For the text-containing cell, return its midpoint in (x, y) coordinate format. 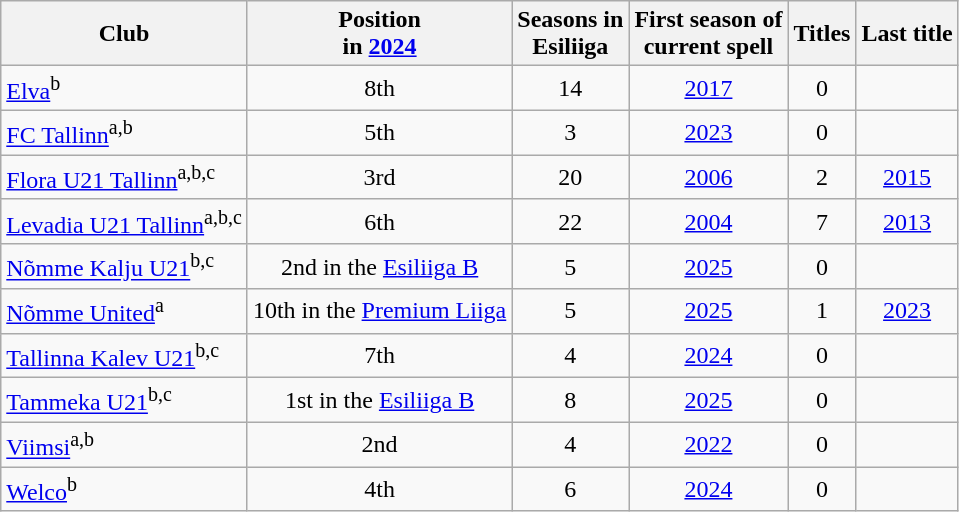
Nõmme Kalju U21b,c (124, 266)
Club (124, 34)
8 (570, 400)
Last title (907, 34)
Seasons inEsiliiga (570, 34)
6th (379, 222)
Tallinna Kalev U21b,c (124, 356)
Positionin 2024 (379, 34)
2017 (708, 88)
1 (822, 312)
3 (570, 132)
2nd in the Esiliiga B (379, 266)
4th (379, 490)
2006 (708, 178)
6 (570, 490)
Titles (822, 34)
2015 (907, 178)
10th in the Premium Liiga (379, 312)
2013 (907, 222)
Flora U21 Tallinna,b,c (124, 178)
7 (822, 222)
Welcob (124, 490)
Tammeka U21b,c (124, 400)
FC Tallinna,b (124, 132)
2004 (708, 222)
7th (379, 356)
2 (822, 178)
22 (570, 222)
1st in the Esiliiga B (379, 400)
20 (570, 178)
8th (379, 88)
14 (570, 88)
5th (379, 132)
3rd (379, 178)
Nõmme Uniteda (124, 312)
Viimsia,b (124, 444)
2nd (379, 444)
First season ofcurrent spell (708, 34)
Levadia U21 Tallinna,b,c (124, 222)
2022 (708, 444)
Elvab (124, 88)
